Locate the cell with the specified text and output its (x, y) center coordinate. 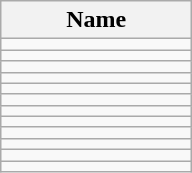
Name (96, 20)
